Extract the [x, y] coordinate from the center of the cell holding the provided text.  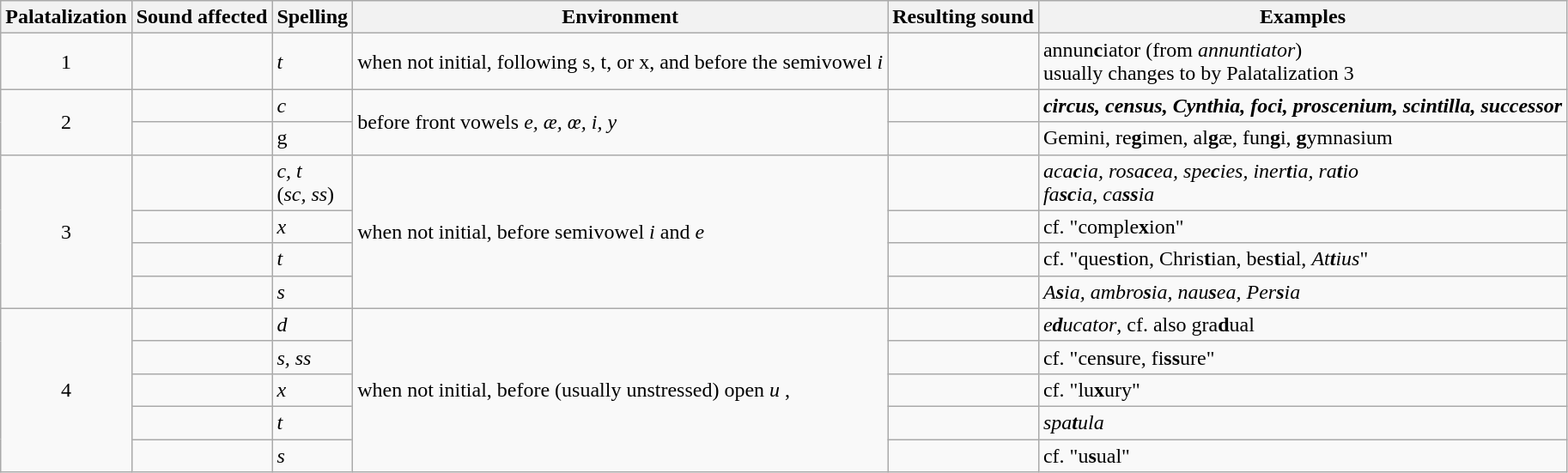
Palatalization [66, 17]
Environment [620, 17]
s, ss [313, 357]
when not initial, following s, t, or x, and before the semivowel i [620, 62]
cf. "luxury" [1302, 390]
d [313, 324]
before front vowels e, æ, œ, i, y [620, 122]
when not initial, before (usually unstressed) open u , [620, 390]
cf. "usual" [1302, 456]
Gemini, regimen, algæ, fungi, gymnasium [1302, 138]
Resulting sound [963, 17]
3 [66, 232]
acacia, rosacea, species, inertia, ratio fascia, cassia [1302, 182]
annunciator (from annuntiator) usually changes to by Palatalization 3 [1302, 62]
c, t(sc, ss) [313, 182]
g [313, 138]
c [313, 106]
Sound affected [202, 17]
spatula [1302, 422]
Asia, ambrosia, nausea, Persia [1302, 292]
cf. "complexion" [1302, 227]
Spelling [313, 17]
Examples [1302, 17]
1 [66, 62]
when not initial, before semivowel i and e [620, 232]
2 [66, 122]
circus, census, Cynthia, foci, proscenium, scintilla, successor [1302, 106]
cf. "censure, fissure" [1302, 357]
cf. "question, Christian, bestial, Attius" [1302, 259]
4 [66, 390]
educator, cf. also gradual [1302, 324]
